Pinpoint the cell where the given text exists, returning its (x, y) midpoint coordinate. 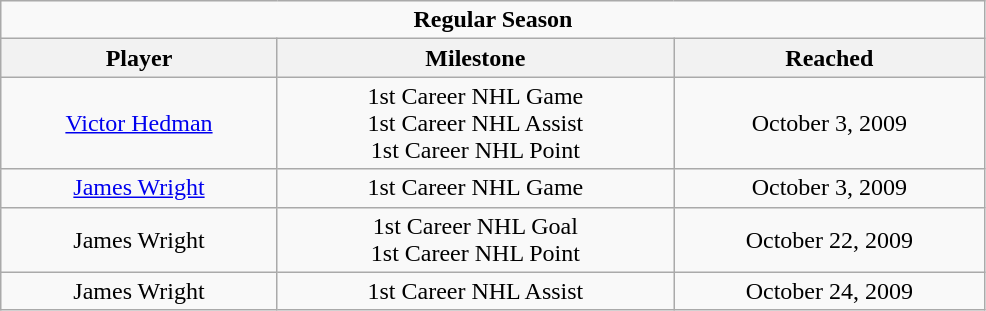
Player (139, 58)
Victor Hedman (139, 123)
1st Career NHL Game (475, 188)
1st Career NHL Game1st Career NHL Assist1st Career NHL Point (475, 123)
October 24, 2009 (830, 291)
1st Career NHL Assist (475, 291)
October 22, 2009 (830, 240)
Milestone (475, 58)
1st Career NHL Goal1st Career NHL Point (475, 240)
Reached (830, 58)
Regular Season (493, 20)
